Provide the (x, y) coordinate of the cell's center where the given text is located.  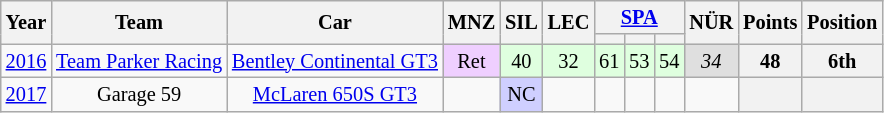
2016 (26, 61)
Ret (472, 61)
Points (770, 22)
McLaren 650S GT3 (335, 94)
Team (139, 22)
Team Parker Racing (139, 61)
40 (522, 61)
Position (842, 22)
34 (711, 61)
6th (842, 61)
NC (522, 94)
32 (569, 61)
53 (639, 61)
SIL (522, 22)
48 (770, 61)
MNZ (472, 22)
SPA (639, 17)
54 (669, 61)
Bentley Continental GT3 (335, 61)
Year (26, 22)
2017 (26, 94)
61 (609, 61)
Garage 59 (139, 94)
Car (335, 22)
LEC (569, 22)
NÜR (711, 22)
